Output the (X, Y) coordinate of the center of the cell containing the given text.  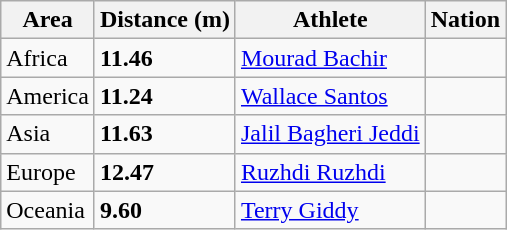
Wallace Santos (330, 96)
Ruzhdi Ruzhdi (330, 172)
Terry Giddy (330, 210)
America (48, 96)
Athlete (330, 20)
Nation (465, 20)
Europe (48, 172)
Asia (48, 134)
12.47 (164, 172)
9.60 (164, 210)
11.24 (164, 96)
Distance (m) (164, 20)
11.46 (164, 58)
Jalil Bagheri Jeddi (330, 134)
Oceania (48, 210)
Africa (48, 58)
Mourad Bachir (330, 58)
Area (48, 20)
11.63 (164, 134)
